For the text-containing cell, return its midpoint in [x, y] coordinate format. 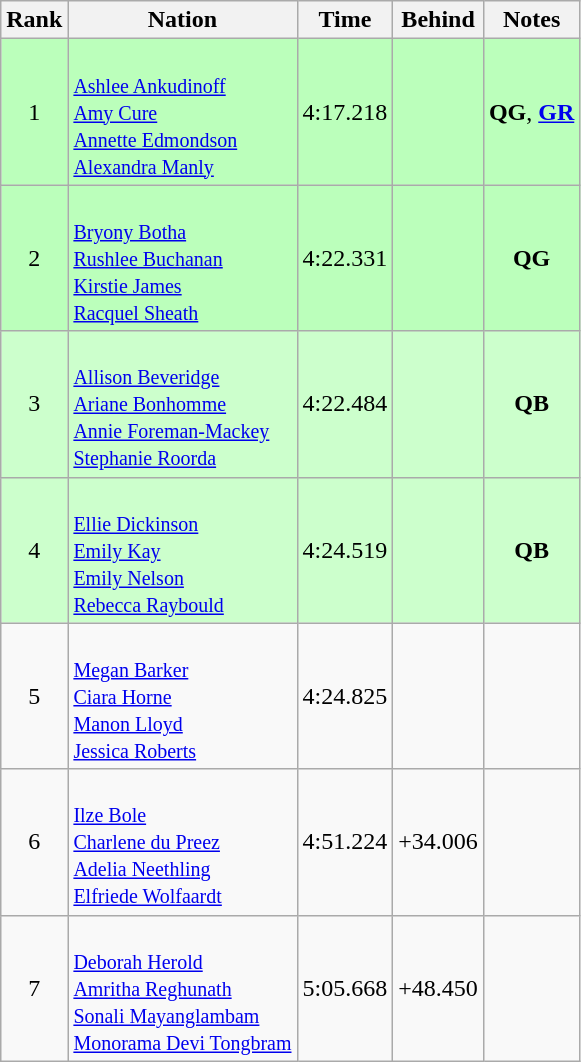
Rank [34, 20]
Time [345, 20]
5:05.668 [345, 988]
2 [34, 258]
4:22.484 [345, 404]
6 [34, 842]
4:24.825 [345, 696]
QG [531, 258]
Megan BarkerCiara HorneManon LloydJessica Roberts [182, 696]
QG, GR [531, 112]
Ashlee AnkudinoffAmy CureAnnette EdmondsonAlexandra Manly [182, 112]
5 [34, 696]
Deborah HeroldAmritha ReghunathSonali MayanglambamMonorama Devi Tongbram [182, 988]
4:17.218 [345, 112]
4 [34, 550]
4:24.519 [345, 550]
+48.450 [438, 988]
Bryony BothaRushlee BuchananKirstie JamesRacquel Sheath [182, 258]
7 [34, 988]
Ilze BoleCharlene du PreezAdelia NeethlingElfriede Wolfaardt [182, 842]
4:51.224 [345, 842]
+34.006 [438, 842]
Allison BeveridgeAriane BonhommeAnnie Foreman-MackeyStephanie Roorda [182, 404]
3 [34, 404]
Notes [531, 20]
1 [34, 112]
Ellie DickinsonEmily KayEmily NelsonRebecca Raybould [182, 550]
Behind [438, 20]
Nation [182, 20]
4:22.331 [345, 258]
